Find where the given text appears and provide that cell's center as (X, Y) coordinate. 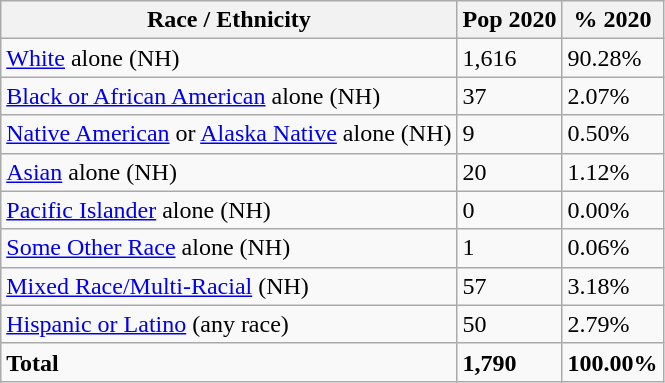
3.18% (612, 286)
2.79% (612, 324)
50 (510, 324)
Pacific Islander alone (NH) (229, 210)
Native American or Alaska Native alone (NH) (229, 134)
37 (510, 96)
9 (510, 134)
Asian alone (NH) (229, 172)
0.00% (612, 210)
1 (510, 248)
Black or African American alone (NH) (229, 96)
Some Other Race alone (NH) (229, 248)
% 2020 (612, 20)
1,790 (510, 362)
1,616 (510, 58)
90.28% (612, 58)
Race / Ethnicity (229, 20)
White alone (NH) (229, 58)
Hispanic or Latino (any race) (229, 324)
1.12% (612, 172)
0.06% (612, 248)
100.00% (612, 362)
2.07% (612, 96)
20 (510, 172)
0 (510, 210)
Pop 2020 (510, 20)
Total (229, 362)
57 (510, 286)
Mixed Race/Multi-Racial (NH) (229, 286)
0.50% (612, 134)
